Capture the cell that displays the provided text and extract its [X, Y] central coordinate. 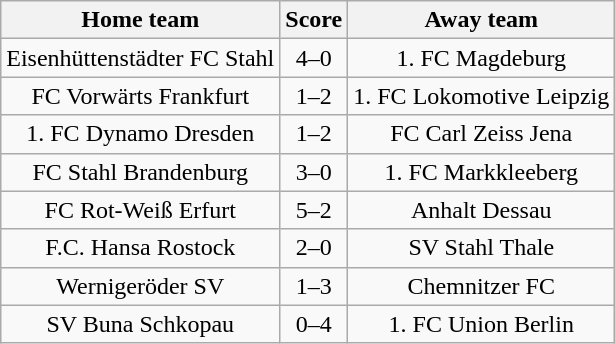
1. FC Dynamo Dresden [140, 134]
Eisenhüttenstädter FC Stahl [140, 58]
Wernigeröder SV [140, 286]
5–2 [314, 210]
0–4 [314, 324]
4–0 [314, 58]
Home team [140, 20]
Chemnitzer FC [482, 286]
FC Stahl Brandenburg [140, 172]
Anhalt Dessau [482, 210]
1. FC Magdeburg [482, 58]
Score [314, 20]
1. FC Union Berlin [482, 324]
F.C. Hansa Rostock [140, 248]
1. FC Lokomotive Leipzig [482, 96]
FC Carl Zeiss Jena [482, 134]
2–0 [314, 248]
1–3 [314, 286]
SV Buna Schkopau [140, 324]
1. FC Markkleeberg [482, 172]
SV Stahl Thale [482, 248]
3–0 [314, 172]
FC Rot-Weiß Erfurt [140, 210]
FC Vorwärts Frankfurt [140, 96]
Away team [482, 20]
